Search for the cell housing the specified text and yield its (X, Y) center coordinate. 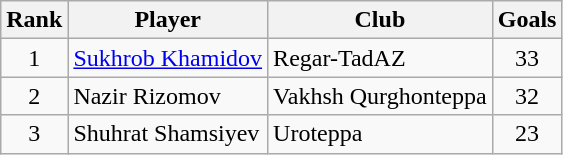
Goals (527, 20)
Uroteppa (380, 134)
Shuhrat Shamsiyev (168, 134)
Nazir Rizomov (168, 96)
23 (527, 134)
2 (34, 96)
Player (168, 20)
Sukhrob Khamidov (168, 58)
Club (380, 20)
32 (527, 96)
Vakhsh Qurghonteppa (380, 96)
Regar-TadAZ (380, 58)
Rank (34, 20)
1 (34, 58)
3 (34, 134)
33 (527, 58)
